From the cell containing the given text, extract its center point as (X, Y) coordinate. 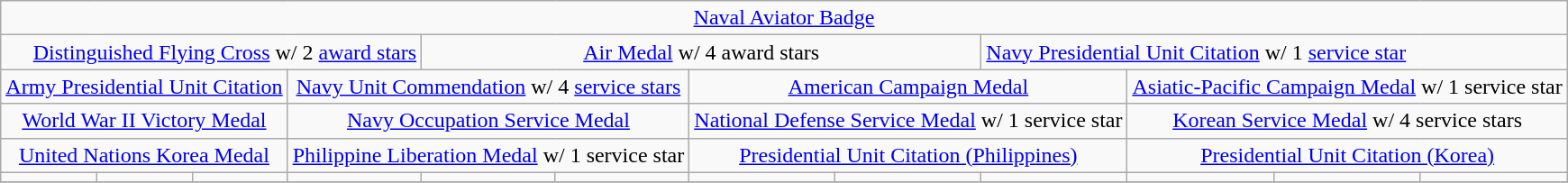
Presidential Unit Citation (Korea) (1347, 155)
Asiatic-Pacific Campaign Medal w/ 1 service star (1347, 87)
Navy Occupation Service Medal (488, 121)
Philippine Liberation Medal w/ 1 service star (488, 155)
Korean Service Medal w/ 4 service stars (1347, 121)
United Nations Korea Medal (144, 155)
American Campaign Medal (908, 87)
Presidential Unit Citation (Philippines) (908, 155)
Distinguished Flying Cross w/ 2 award stars (211, 52)
Navy Presidential Unit Citation w/ 1 service star (1274, 52)
World War II Victory Medal (144, 121)
Naval Aviator Badge (784, 18)
National Defense Service Medal w/ 1 service star (908, 121)
Air Medal w/ 4 award stars (701, 52)
Navy Unit Commendation w/ 4 service stars (488, 87)
Army Presidential Unit Citation (144, 87)
